Pinpoint the cell where the given text exists, returning its [x, y] midpoint coordinate. 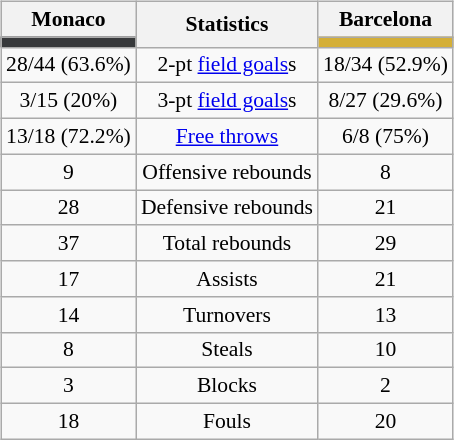
14 [68, 314]
Free throws [227, 136]
Steals [227, 350]
Total rebounds [227, 243]
Blocks [227, 386]
28 [68, 208]
3 [68, 386]
8/27 (29.6%) [386, 101]
13 [386, 314]
Offensive rebounds [227, 172]
29 [386, 243]
9 [68, 172]
37 [68, 243]
Statistics [227, 24]
13/18 (72.2%) [68, 136]
Fouls [227, 421]
Monaco [68, 19]
10 [386, 350]
3-pt field goalss [227, 101]
3/15 (20%) [68, 101]
2-pt field goalss [227, 65]
6/8 (75%) [386, 136]
28/44 (63.6%) [68, 65]
18 [68, 421]
Defensive rebounds [227, 208]
18/34 (52.9%) [386, 65]
Turnovers [227, 314]
Barcelona [386, 19]
20 [386, 421]
17 [68, 279]
2 [386, 386]
Assists [227, 279]
